Output the (X, Y) coordinate of the center of the cell containing the given text.  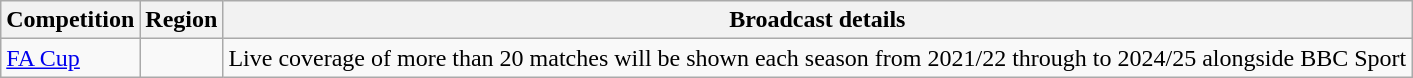
Competition (70, 20)
Broadcast details (818, 20)
Live coverage of more than 20 matches will be shown each season from 2021/22 through to 2024/25 alongside BBC Sport (818, 58)
Region (182, 20)
FA Cup (70, 58)
